Identify which cell holds the provided text, then report its [x, y] central coordinate. 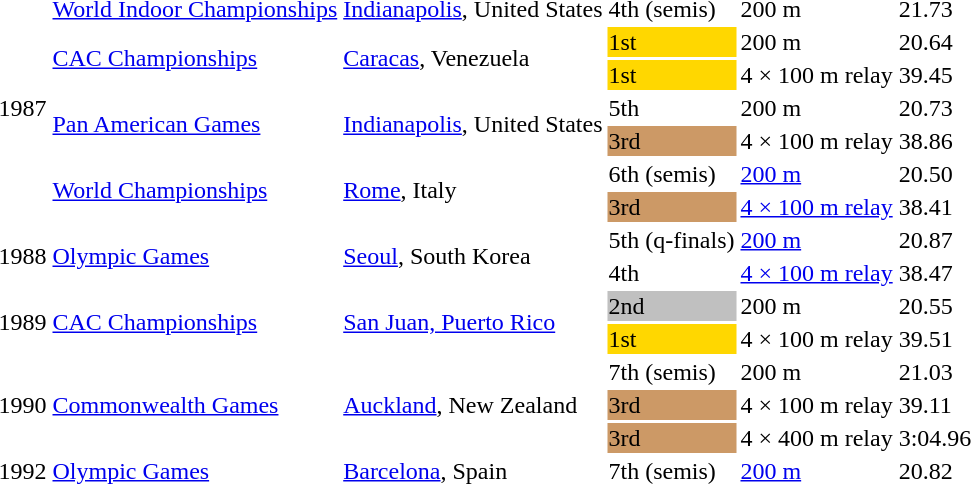
Caracas, Venezuela [473, 58]
Pan American Games [195, 124]
4th [672, 273]
Seoul, South Korea [473, 256]
Commonwealth Games [195, 405]
San Juan, Puerto Rico [473, 322]
Olympic Games [195, 256]
7th (semis) [672, 372]
Indianapolis, United States [473, 124]
5th (q-finals) [672, 240]
5th [672, 108]
Rome, Italy [473, 190]
World Championships [195, 190]
4 × 400 m relay [816, 438]
2nd [672, 306]
Auckland, New Zealand [473, 405]
6th (semis) [672, 174]
